Detect which cell encompasses the target text, then output its (X, Y) center coordinate. 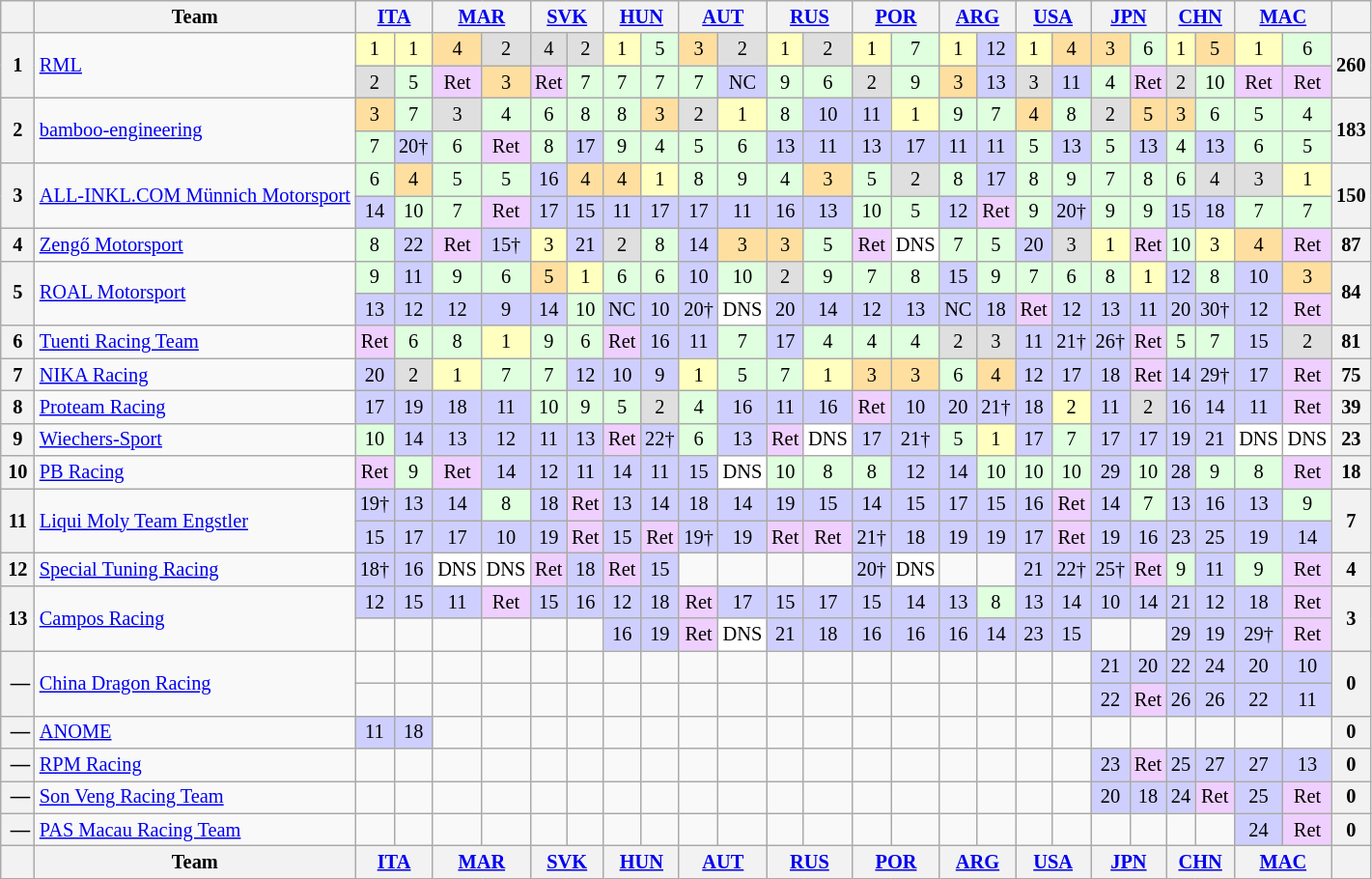
Zengő Motorsport (195, 244)
Son Veng Racing Team (195, 797)
bamboo-engineering (195, 129)
18† (375, 569)
30† (1215, 309)
75 (1351, 375)
Tuenti Racing Team (195, 342)
25† (1110, 569)
84 (1351, 294)
15† (506, 244)
PAS Macau Racing Team (195, 830)
ROAL Motorsport (195, 294)
PB Racing (195, 472)
81 (1351, 342)
Liqui Moly Team Engstler (195, 520)
ALL-INKL.COM Münnich Motorsport (195, 195)
26† (1110, 342)
260 (1351, 66)
28 (1181, 472)
150 (1351, 195)
NIKA Racing (195, 375)
RPM Racing (195, 764)
Special Tuning Racing (195, 569)
87 (1351, 244)
Proteam Racing (195, 407)
China Dragon Racing (195, 682)
183 (1351, 129)
39 (1351, 407)
ANOME (195, 732)
Campos Racing (195, 618)
Wiechers-Sport (195, 439)
RML (195, 66)
